For the text-containing cell, return its midpoint in (X, Y) coordinate format. 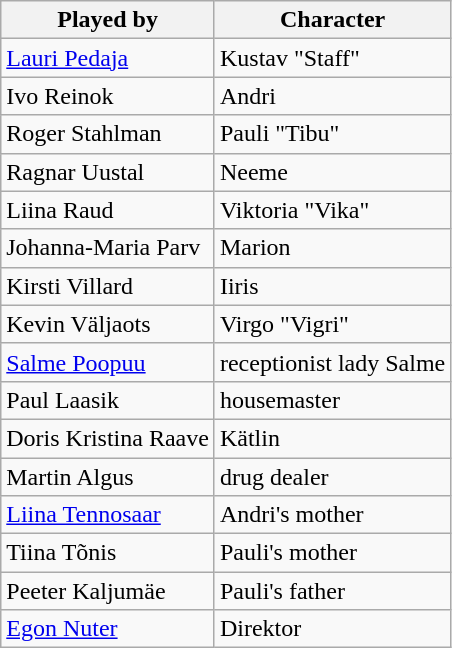
Peeter Kaljumäe (108, 591)
Ragnar Uustal (108, 172)
Liina Tennosaar (108, 515)
Johanna-Maria Parv (108, 248)
Lauri Pedaja (108, 58)
Kirsti Villard (108, 286)
Egon Nuter (108, 629)
Character (332, 20)
Played by (108, 20)
Salme Poopuu (108, 362)
Pauli's mother (332, 553)
Virgo "Vigri" (332, 324)
Pauli's father (332, 591)
Viktoria "Vika" (332, 210)
Andri's mother (332, 515)
Pauli "Tibu" (332, 134)
housemaster (332, 400)
receptionist lady Salme (332, 362)
Roger Stahlman (108, 134)
Kevin Väljaots (108, 324)
Kustav "Staff" (332, 58)
Liina Raud (108, 210)
Ivo Reinok (108, 96)
drug dealer (332, 477)
Andri (332, 96)
Neeme (332, 172)
Tiina Tõnis (108, 553)
Marion (332, 248)
Direktor (332, 629)
Doris Kristina Raave (108, 438)
Paul Laasik (108, 400)
Iiris (332, 286)
Martin Algus (108, 477)
Kätlin (332, 438)
